Scan for the cell matching the given text and deliver its (x, y) coordinate at center. 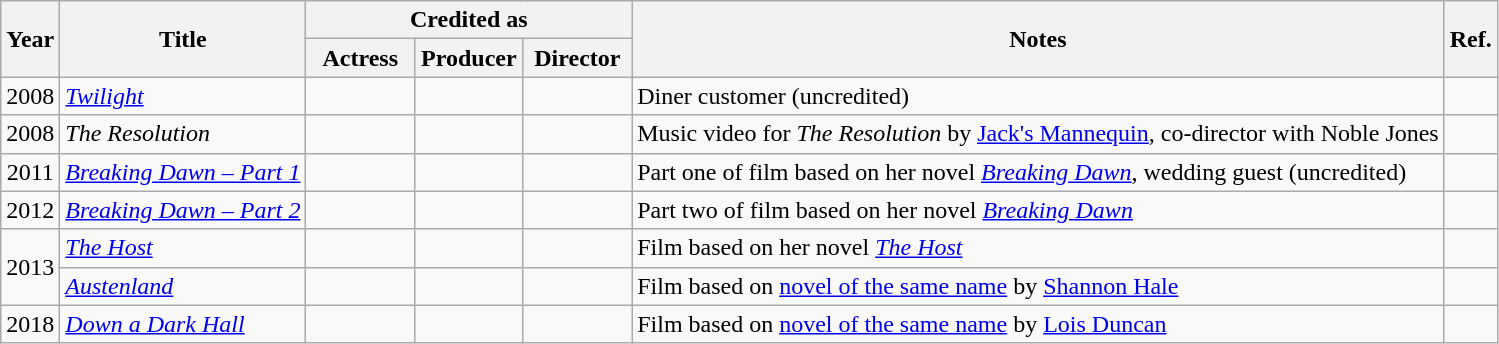
Title (183, 39)
Notes (1038, 39)
Down a Dark Hall (183, 324)
Film based on novel of the same name by Shannon Hale (1038, 286)
Part two of film based on her novel Breaking Dawn (1038, 210)
Diner customer (uncredited) (1038, 96)
Ref. (1470, 39)
Film based on her novel The Host (1038, 248)
Film based on novel of the same name by Lois Duncan (1038, 324)
Actress (360, 58)
2011 (30, 172)
2018 (30, 324)
Breaking Dawn – Part 1 (183, 172)
Breaking Dawn – Part 2 (183, 210)
Producer (470, 58)
2012 (30, 210)
2013 (30, 267)
Twilight (183, 96)
The Resolution (183, 134)
Austenland (183, 286)
Director (578, 58)
Part one of film based on her novel Breaking Dawn, wedding guest (uncredited) (1038, 172)
Credited as (469, 20)
The Host (183, 248)
Music video for The Resolution by Jack's Mannequin, co-director with Noble Jones (1038, 134)
Year (30, 39)
